Output the [X, Y] coordinate of the center of the cell containing the given text.  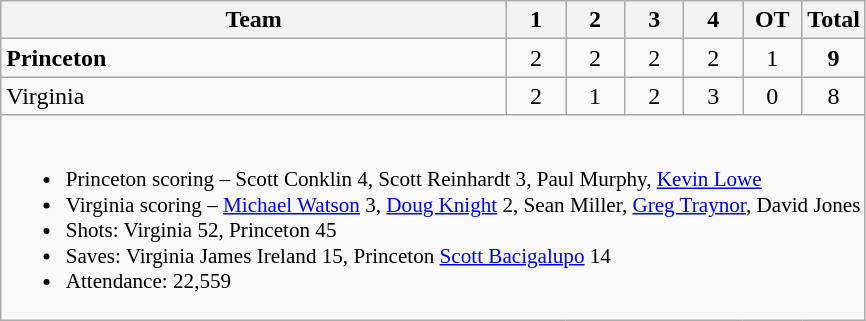
0 [772, 96]
OT [772, 20]
Princeton [254, 58]
8 [834, 96]
Team [254, 20]
Total [834, 20]
9 [834, 58]
Virginia [254, 96]
4 [714, 20]
